Scan for the cell matching the given text and deliver its (X, Y) coordinate at center. 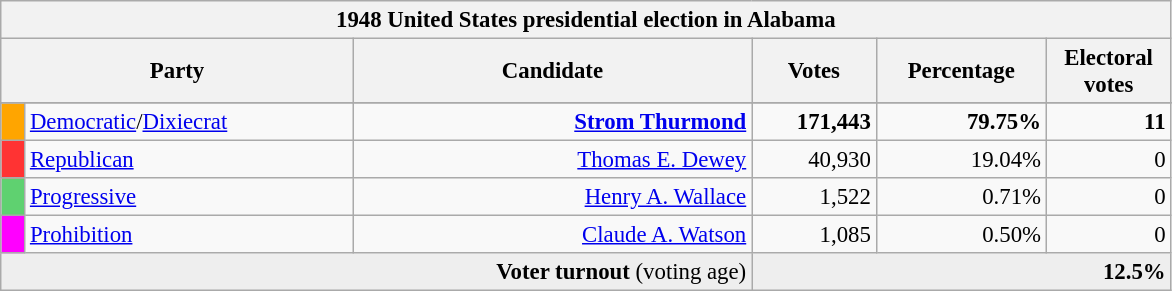
19.04% (961, 160)
Henry A. Wallace (552, 197)
1948 United States presidential election in Alabama (586, 20)
Thomas E. Dewey (552, 160)
0.71% (961, 197)
Electoral votes (1108, 72)
Percentage (961, 72)
1,085 (814, 235)
Party (178, 72)
40,930 (814, 160)
Republican (190, 160)
Candidate (552, 72)
Prohibition (190, 235)
Strom Thurmond (552, 122)
Votes (814, 72)
171,443 (814, 122)
11 (1108, 122)
79.75% (961, 122)
Democratic/Dixiecrat (190, 122)
0.50% (961, 235)
1,522 (814, 197)
Claude A. Watson (552, 235)
Progressive (190, 197)
